For the text-containing cell, return its midpoint in (x, y) coordinate format. 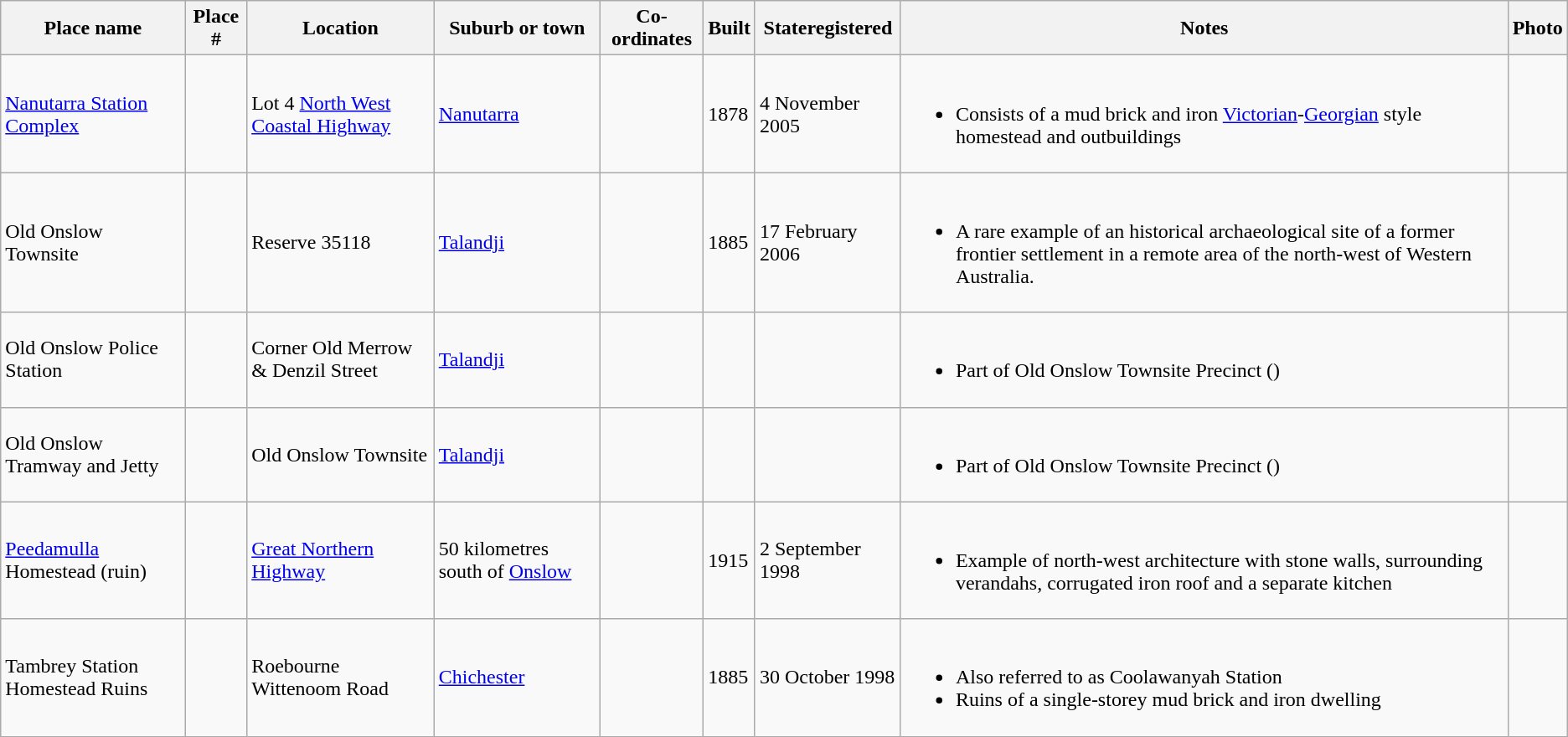
Consists of a mud brick and iron Victorian-Georgian style homestead and outbuildings (1204, 114)
Peedamulla Homestead (ruin) (93, 560)
Chichester (517, 678)
Corner Old Merrow & Denzil Street (341, 360)
Example of north-west architecture with stone walls, surrounding verandahs, corrugated iron roof and a separate kitchen (1204, 560)
1915 (730, 560)
Nanutarra (517, 114)
Lot 4 North West Coastal Highway (341, 114)
Old Onslow Tramway and Jetty (93, 454)
30 October 1998 (828, 678)
Reserve 35118 (341, 243)
Place name (93, 28)
Stateregistered (828, 28)
1878 (730, 114)
Roebourne Wittenoom Road (341, 678)
Suburb or town (517, 28)
Also referred to as Coolawanyah StationRuins of a single-storey mud brick and iron dwelling (1204, 678)
50 kilometres south of Onslow (517, 560)
17 February 2006 (828, 243)
Built (730, 28)
Old Onslow Police Station (93, 360)
Notes (1204, 28)
2 September 1998 (828, 560)
Photo (1538, 28)
Tambrey Station Homestead Ruins (93, 678)
Co-ordinates (652, 28)
A rare example of an historical archaeological site of a former frontier settlement in a remote area of the north-west of Western Australia. (1204, 243)
Location (341, 28)
Nanutarra Station Complex (93, 114)
4 November 2005 (828, 114)
Great Northern Highway (341, 560)
Place # (216, 28)
